For the text-containing cell, return its midpoint in (x, y) coordinate format. 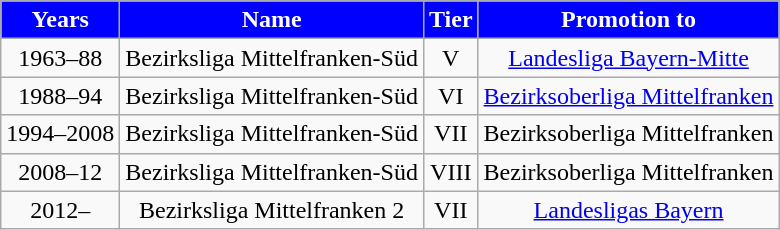
1994–2008 (60, 134)
2012– (60, 210)
Landesliga Bayern-Mitte (628, 58)
2008–12 (60, 172)
Promotion to (628, 20)
VI (450, 96)
Tier (450, 20)
Name (272, 20)
1963–88 (60, 58)
V (450, 58)
Bezirksliga Mittelfranken 2 (272, 210)
VIII (450, 172)
Years (60, 20)
1988–94 (60, 96)
Landesligas Bayern (628, 210)
